Return [x, y] of the center of cell containing provided text 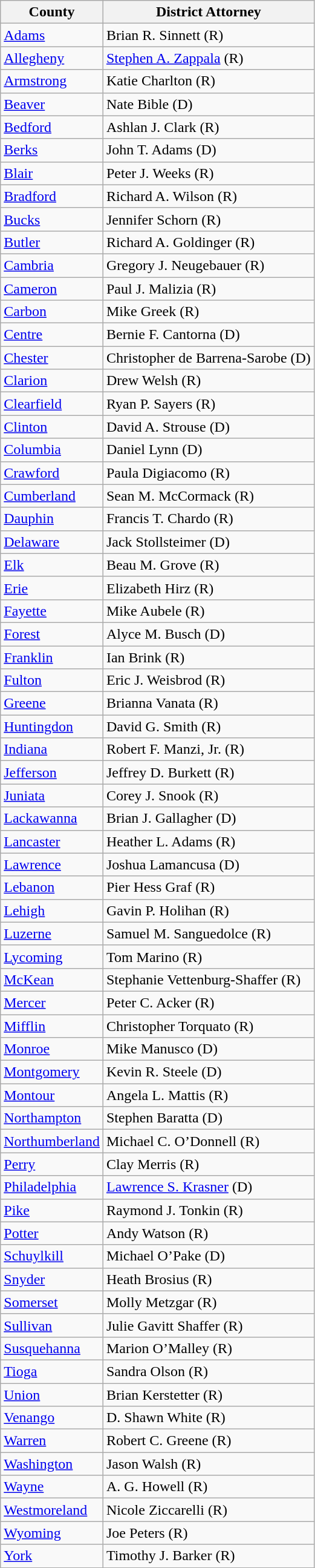
Michael O’Pake (D) [208, 1256]
Cumberland [52, 496]
Molly Metzgar (R) [208, 1302]
Susquehanna [52, 1348]
Jack Stollsteimer (D) [208, 542]
Mike Manusco (D) [208, 1049]
Northumberland [52, 1141]
Jeffrey D. Burkett (R) [208, 772]
Fayette [52, 611]
Raymond J. Tonkin (R) [208, 1210]
Stephen A. Zappala (R) [208, 58]
Adams [52, 35]
Centre [52, 335]
Fulton [52, 680]
Montgomery [52, 1072]
Bradford [52, 196]
Perry [52, 1164]
A. G. Howell (R) [208, 1487]
Crawford [52, 473]
Richard A. Goldinger (R) [208, 242]
Robert C. Greene (R) [208, 1441]
Pier Hess Graf (R) [208, 888]
Lebanon [52, 888]
Francis T. Chardo (R) [208, 519]
Carbon [52, 312]
County [52, 12]
Tioga [52, 1371]
Forest [52, 634]
Pike [52, 1210]
David G. Smith (R) [208, 726]
Lackawanna [52, 819]
Columbia [52, 450]
Snyder [52, 1279]
York [52, 1556]
Jefferson [52, 772]
Kevin R. Steele (D) [208, 1072]
Stephen Baratta (D) [208, 1118]
Joe Peters (R) [208, 1533]
Indiana [52, 749]
Tom Marino (R) [208, 957]
Elizabeth Hirz (R) [208, 588]
Bernie F. Cantorna (D) [208, 335]
Brian J. Gallagher (D) [208, 819]
Clinton [52, 427]
Lehigh [52, 911]
Butler [52, 242]
Sullivan [52, 1325]
Delaware [52, 542]
Brian Kerstetter (R) [208, 1394]
Timothy J. Barker (R) [208, 1556]
Philadelphia [52, 1187]
District Attorney [208, 12]
Beau M. Grove (R) [208, 565]
Armstrong [52, 81]
Bucks [52, 219]
Somerset [52, 1302]
Paul J. Malizia (R) [208, 289]
Clarion [52, 381]
Jennifer Schorn (R) [208, 219]
Lycoming [52, 957]
Wayne [52, 1487]
Michael C. O’Donnell (R) [208, 1141]
Alyce M. Busch (D) [208, 634]
Jason Walsh (R) [208, 1464]
Mike Aubele (R) [208, 611]
Katie Charlton (R) [208, 81]
Erie [52, 588]
Blair [52, 173]
Robert F. Manzi, Jr. (R) [208, 749]
Gregory J. Neugebauer (R) [208, 265]
Dauphin [52, 519]
Juniata [52, 796]
Westmoreland [52, 1510]
Elk [52, 565]
Washington [52, 1464]
Bedford [52, 127]
D. Shawn White (R) [208, 1418]
Paula Digiacomo (R) [208, 473]
McKean [52, 980]
Eric J. Weisbrod (R) [208, 680]
Brianna Vanata (R) [208, 703]
Andy Watson (R) [208, 1233]
Chester [52, 358]
Northampton [52, 1118]
Christopher Torquato (R) [208, 1026]
Julie Gavitt Shaffer (R) [208, 1325]
Angela L. Mattis (R) [208, 1095]
Corey J. Snook (R) [208, 796]
Christopher de Barrena-Sarobe (D) [208, 358]
Brian R. Sinnett (R) [208, 35]
Peter C. Acker (R) [208, 1003]
Clay Merris (R) [208, 1164]
Greene [52, 703]
Nicole Ziccarelli (R) [208, 1510]
Marion O’Malley (R) [208, 1348]
Potter [52, 1233]
Franklin [52, 657]
Union [52, 1394]
Mifflin [52, 1026]
Nate Bible (D) [208, 104]
Montour [52, 1095]
Allegheny [52, 58]
Daniel Lynn (D) [208, 450]
Richard A. Wilson (R) [208, 196]
Joshua Lamancusa (D) [208, 865]
Ryan P. Sayers (R) [208, 404]
Mercer [52, 1003]
Cambria [52, 265]
Heather L. Adams (R) [208, 842]
David A. Strouse (D) [208, 427]
Mike Greek (R) [208, 312]
Sean M. McCormack (R) [208, 496]
Drew Welsh (R) [208, 381]
Peter J. Weeks (R) [208, 173]
Ian Brink (R) [208, 657]
Clearfield [52, 404]
Beaver [52, 104]
Lawrence S. Krasner (D) [208, 1187]
Sandra Olson (R) [208, 1371]
John T. Adams (D) [208, 150]
Luzerne [52, 934]
Stephanie Vettenburg-Shaffer (R) [208, 980]
Lawrence [52, 865]
Lancaster [52, 842]
Berks [52, 150]
Samuel M. Sanguedolce (R) [208, 934]
Cameron [52, 289]
Monroe [52, 1049]
Warren [52, 1441]
Heath Brosius (R) [208, 1279]
Wyoming [52, 1533]
Ashlan J. Clark (R) [208, 127]
Venango [52, 1418]
Schuylkill [52, 1256]
Huntingdon [52, 726]
Gavin P. Holihan (R) [208, 911]
